Capture the cell that displays the provided text and extract its [X, Y] central coordinate. 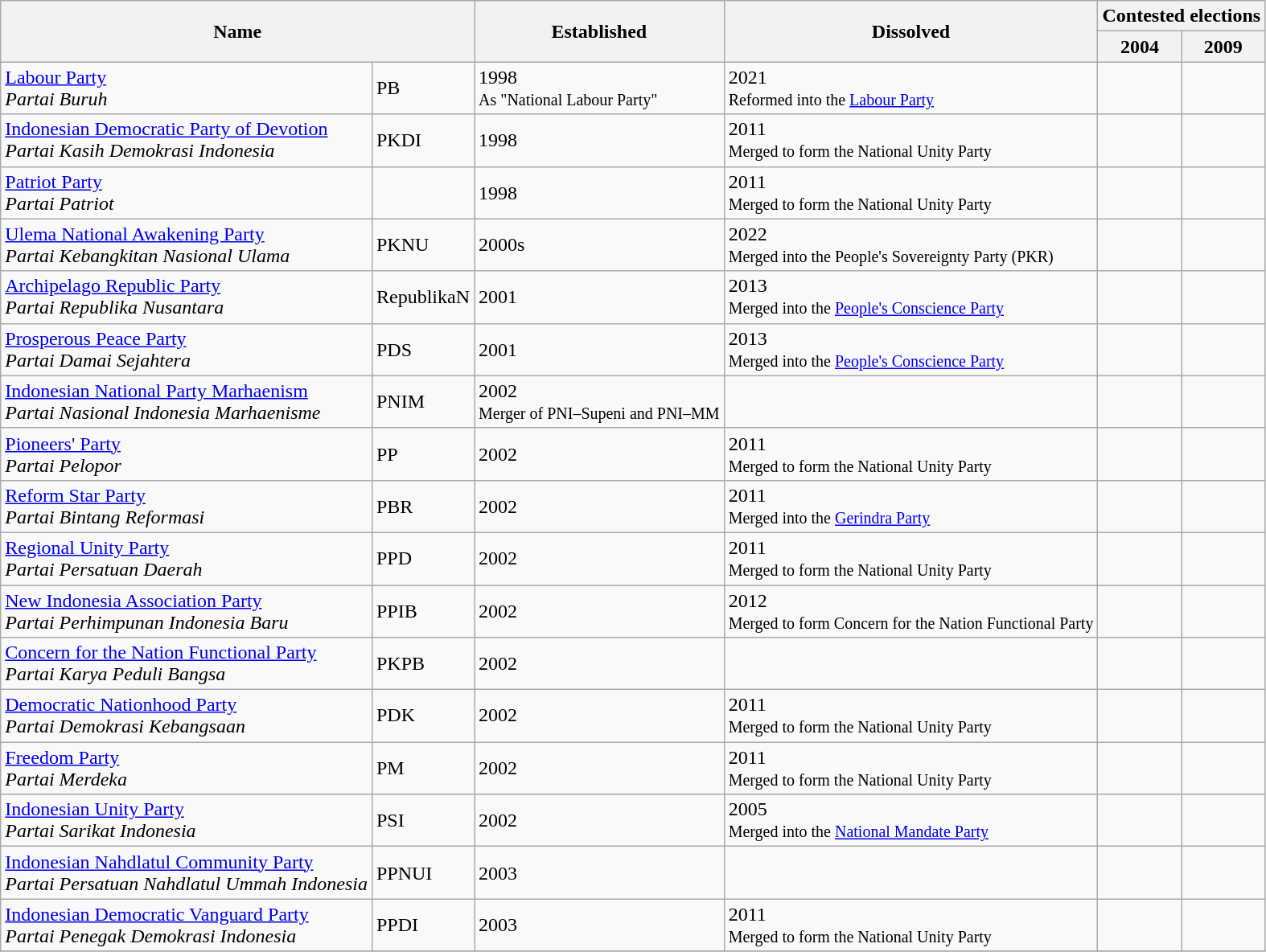
Reform Star PartyPartai Bintang Reformasi [187, 507]
PM [423, 769]
2012Merged to form Concern for the Nation Functional Party [910, 611]
1998As "National Labour Party" [600, 88]
New Indonesia Association PartyPartai Perhimpunan Indonesia Baru [187, 611]
PKPB [423, 664]
PPDI [423, 925]
Prosperous Peace PartyPartai Damai Sejahtera [187, 349]
2000s [600, 244]
Labour Party Partai Buruh [187, 88]
PPIB [423, 611]
Indonesian Democratic Party of Devotion Partai Kasih Demokrasi Indonesia [187, 140]
Name [238, 31]
2022Merged into the People's Sovereignty Party (PKR) [910, 244]
Pioneers' PartyPartai Pelopor [187, 453]
2011Merged into the Gerindra Party [910, 507]
Archipelago Republic PartyPartai Republika Nusantara [187, 297]
Patriot PartyPartai Patriot [187, 193]
RepublikaN [423, 297]
PNIM [423, 402]
Dissolved [910, 31]
2009 [1223, 47]
PDS [423, 349]
PP [423, 453]
PDK [423, 716]
Indonesian National Party MarhaenismPartai Nasional Indonesia Marhaenisme [187, 402]
Contested elections [1182, 16]
2002Merger of PNI–Supeni and PNI–MM [600, 402]
PBR [423, 507]
Democratic Nationhood Party Partai Demokrasi Kebangsaan [187, 716]
2021Reformed into the Labour Party [910, 88]
Concern for the Nation Functional PartyPartai Karya Peduli Bangsa [187, 664]
Indonesian Unity PartyPartai Sarikat Indonesia [187, 820]
PKDI [423, 140]
Indonesian Nahdlatul Community PartyPartai Persatuan Nahdlatul Ummah Indonesia [187, 873]
Indonesian Democratic Vanguard Party Partai Penegak Demokrasi Indonesia [187, 925]
PPD [423, 558]
PB [423, 88]
PSI [423, 820]
PKNU [423, 244]
PPNUI [423, 873]
Ulema National Awakening PartyPartai Kebangkitan Nasional Ulama [187, 244]
Regional Unity Party Partai Persatuan Daerah [187, 558]
2004 [1140, 47]
2005Merged into the National Mandate Party [910, 820]
Established [600, 31]
Freedom Party Partai Merdeka [187, 769]
